Return [x, y] of the center of cell containing provided text 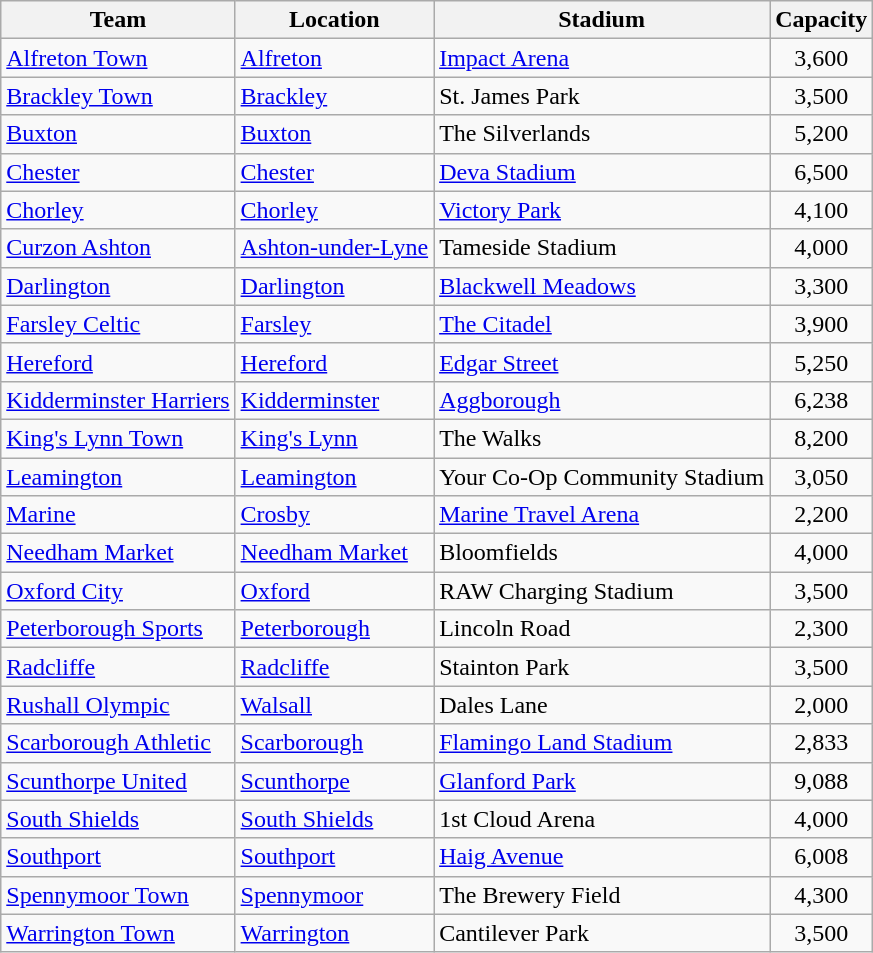
Edgar Street [602, 362]
5,200 [822, 134]
Kidderminster [334, 400]
Marine Travel Arena [602, 515]
Glanford Park [602, 781]
8,200 [822, 438]
2,300 [822, 629]
The Walks [602, 438]
Alfreton Town [118, 58]
Oxford City [118, 591]
King's Lynn Town [118, 438]
RAW Charging Stadium [602, 591]
Spennymoor [334, 895]
3,900 [822, 324]
6,008 [822, 857]
4,300 [822, 895]
Impact Arena [602, 58]
Marine [118, 515]
Scarborough Athletic [118, 743]
Location [334, 20]
Curzon Ashton [118, 248]
Team [118, 20]
9,088 [822, 781]
3,050 [822, 477]
Walsall [334, 705]
The Citadel [602, 324]
Flamingo Land Stadium [602, 743]
The Silverlands [602, 134]
Warrington [334, 933]
Crosby [334, 515]
Stainton Park [602, 667]
Dales Lane [602, 705]
Scunthorpe United [118, 781]
Spennymoor Town [118, 895]
4,100 [822, 210]
The Brewery Field [602, 895]
Victory Park [602, 210]
Rushall Olympic [118, 705]
Blackwell Meadows [602, 286]
St. James Park [602, 96]
5,250 [822, 362]
3,300 [822, 286]
Warrington Town [118, 933]
1st Cloud Arena [602, 819]
King's Lynn [334, 438]
Bloomfields [602, 553]
Brackley Town [118, 96]
Lincoln Road [602, 629]
Farsley [334, 324]
Deva Stadium [602, 172]
Cantilever Park [602, 933]
3,600 [822, 58]
Haig Avenue [602, 857]
Peterborough [334, 629]
Brackley [334, 96]
6,500 [822, 172]
Oxford [334, 591]
2,000 [822, 705]
Kidderminster Harriers [118, 400]
Tameside Stadium [602, 248]
Ashton-under-Lyne [334, 248]
Peterborough Sports [118, 629]
2,200 [822, 515]
Scunthorpe [334, 781]
Your Co-Op Community Stadium [602, 477]
Capacity [822, 20]
Stadium [602, 20]
Scarborough [334, 743]
Farsley Celtic [118, 324]
Aggborough [602, 400]
2,833 [822, 743]
Alfreton [334, 58]
6,238 [822, 400]
